For the text-containing cell, return its midpoint in (x, y) coordinate format. 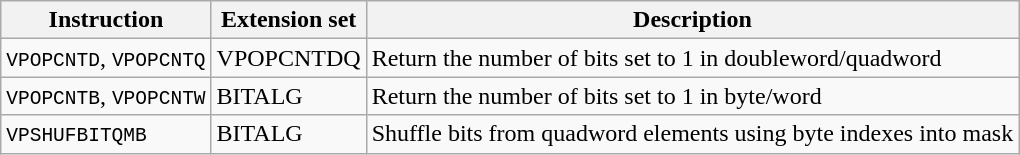
Return the number of bits set to 1 in byte/word (692, 96)
VPOPCNTDQ (288, 58)
VPOPCNTD, VPOPCNTQ (106, 58)
Shuffle bits from quadword elements using byte indexes into mask (692, 134)
Description (692, 20)
Return the number of bits set to 1 in doubleword/quadword (692, 58)
Instruction (106, 20)
VPSHUFBITQMB (106, 134)
Extension set (288, 20)
VPOPCNTB, VPOPCNTW (106, 96)
